Output the [X, Y] coordinate of the center of the cell containing the given text.  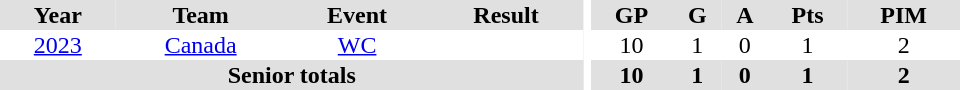
Pts [808, 15]
G [698, 15]
WC [358, 45]
2023 [58, 45]
Senior totals [292, 75]
Team [201, 15]
Result [506, 15]
PIM [904, 15]
GP [631, 15]
Canada [201, 45]
Year [58, 15]
Event [358, 15]
A [745, 15]
